Provide the (X, Y) coordinate of the cell's center where the given text is located.  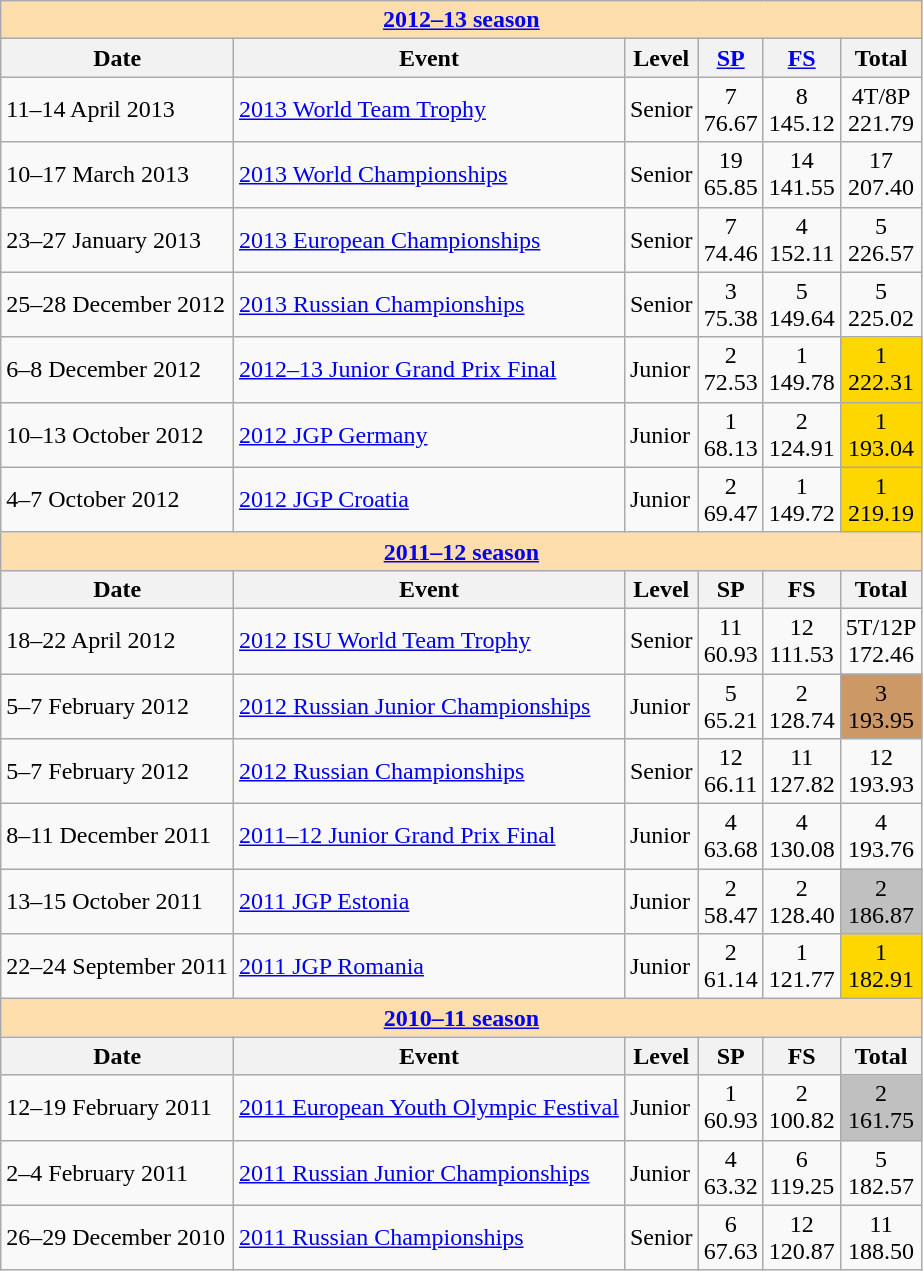
5 149.64 (802, 304)
6 119.25 (802, 1172)
10–13 October 2012 (118, 434)
12 111.53 (802, 640)
23–27 January 2013 (118, 240)
2–4 February 2011 (118, 1172)
2012 Russian Championships (430, 772)
4 193.76 (881, 836)
6 67.63 (730, 1238)
3 193.95 (881, 706)
22–24 September 2011 (118, 966)
5 225.02 (881, 304)
5 65.21 (730, 706)
2011 JGP Romania (430, 966)
1 60.93 (730, 1108)
7 74.46 (730, 240)
1 68.13 (730, 434)
11 60.93 (730, 640)
12 120.87 (802, 1238)
2013 European Championships (430, 240)
11–14 April 2013 (118, 110)
2011 JGP Estonia (430, 902)
2 58.47 (730, 902)
8–11 December 2011 (118, 836)
2013 Russian Championships (430, 304)
12 66.11 (730, 772)
6–8 December 2012 (118, 370)
1 182.91 (881, 966)
25–28 December 2012 (118, 304)
1 219.19 (881, 500)
2011–12 season (462, 551)
12 193.93 (881, 772)
5T/12P 172.46 (881, 640)
18–22 April 2012 (118, 640)
2012 ISU World Team Trophy (430, 640)
2010–11 season (462, 1018)
1 149.72 (802, 500)
26–29 December 2010 (118, 1238)
12–19 February 2011 (118, 1108)
1 193.04 (881, 434)
11 127.82 (802, 772)
11 188.50 (881, 1238)
1 121.77 (802, 966)
17 207.40 (881, 174)
2 186.87 (881, 902)
2 72.53 (730, 370)
2 69.47 (730, 500)
4–7 October 2012 (118, 500)
2011 European Youth Olympic Festival (430, 1108)
2 161.75 (881, 1108)
2 61.14 (730, 966)
2012 JGP Croatia (430, 500)
2011 Russian Championships (430, 1238)
2 100.82 (802, 1108)
14 141.55 (802, 174)
13–15 October 2011 (118, 902)
4 63.68 (730, 836)
5 182.57 (881, 1172)
4T/8P 221.79 (881, 110)
2011 Russian Junior Championships (430, 1172)
4 63.32 (730, 1172)
2 128.40 (802, 902)
8 145.12 (802, 110)
2012 JGP Germany (430, 434)
5 226.57 (881, 240)
19 65.85 (730, 174)
1 222.31 (881, 370)
10–17 March 2013 (118, 174)
2013 World Team Trophy (430, 110)
2 124.91 (802, 434)
4 152.11 (802, 240)
2012 Russian Junior Championships (430, 706)
4 130.08 (802, 836)
3 75.38 (730, 304)
7 76.67 (730, 110)
1 149.78 (802, 370)
2 128.74 (802, 706)
2012–13 Junior Grand Prix Final (430, 370)
2012–13 season (462, 20)
2011–12 Junior Grand Prix Final (430, 836)
2013 World Championships (430, 174)
